Locate the cell with the specified text and output its (X, Y) center coordinate. 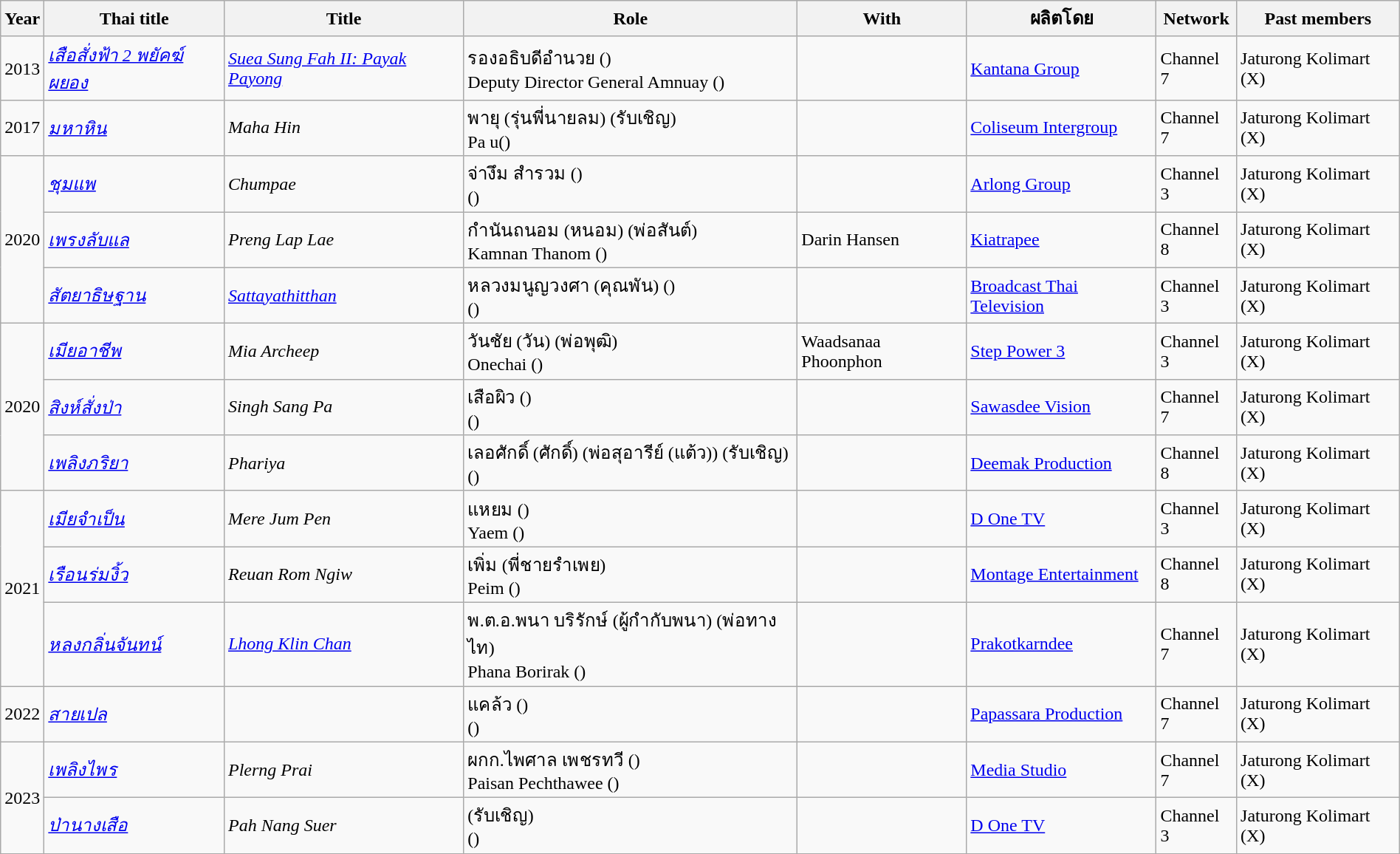
Past members (1319, 19)
2023 (22, 798)
Thai title (134, 19)
Role (631, 19)
Network (1196, 19)
2013 (22, 68)
เพรงลับแล (134, 239)
Maha Hin (343, 128)
พ.ต.อ.พนา บริรักษ์ (ผู้กำกับพนา) (พ่อทางไท) Phana Borirak () (631, 644)
ป่านางเสือ (134, 826)
Deemak Production (1062, 463)
เมียอาชีพ (134, 352)
Papassara Production (1062, 714)
จ่างึม สำรวม () () (631, 184)
Mia Archeep (343, 352)
2021 (22, 588)
2022 (22, 714)
ผกก.ไพศาล เพชรทวี () Paisan Pechthawee () (631, 770)
สายเปล (134, 714)
เรือนร่มงิ้ว (134, 575)
วันชัย (วัน) (พ่อพุฒิ) Onechai () (631, 352)
ชุมแพ (134, 184)
แคล้ว () () (631, 714)
Year (22, 19)
Coliseum Intergroup (1062, 128)
Preng Lap Lae (343, 239)
Chumpae (343, 184)
Montage Entertainment (1062, 575)
Pah Nang Suer (343, 826)
แหยม () Yaem () (631, 519)
2017 (22, 128)
เพลิงภริยา (134, 463)
Kantana Group (1062, 68)
เสือผิว () () (631, 407)
Prakotkarndee (1062, 644)
Reuan Rom Ngiw (343, 575)
Plerng Prai (343, 770)
Suea Sung Fah II: Payak Payong (343, 68)
Sawasdee Vision (1062, 407)
เลอศักดิ์ (ศักดิ์) (พ่อสุอารีย์ (แต้ว)) (รับเชิญ) () (631, 463)
สิงห์สั่งป่า (134, 407)
Title (343, 19)
Singh Sang Pa (343, 407)
With (882, 19)
สัตยาธิษฐาน (134, 296)
กำนันถนอม (หนอม) (พ่อสันต์) Kamnan Thanom () (631, 239)
หลวงมนูญวงศา (คุณพัน) () () (631, 296)
Waadsanaa Phoonphon (882, 352)
เมียจำเป็น (134, 519)
Darin Hansen (882, 239)
Broadcast Thai Television (1062, 296)
เพลิงไพร (134, 770)
ผลิตโดย (1062, 19)
รองอธิบดีอำนวย ()Deputy Director General Amnuay () (631, 68)
Arlong Group (1062, 184)
เพิ่ม (พี่ชายรำเพย) Peim () (631, 575)
Media Studio (1062, 770)
Sattayathitthan (343, 296)
หลงกลิ่นจันทน์ (134, 644)
เสือสั่งฟ้า 2 พยัคฆ์ผยอง (134, 68)
Step Power 3 (1062, 352)
Mere Jum Pen (343, 519)
Lhong Klin Chan (343, 644)
พายุ (รุ่นพี่นายลม) (รับเชิญ) Pa u() (631, 128)
มหาหิน (134, 128)
Kiatrapee (1062, 239)
Phariya (343, 463)
(รับเชิญ) () (631, 826)
